Pinpoint the cell where the given text exists, returning its (x, y) midpoint coordinate. 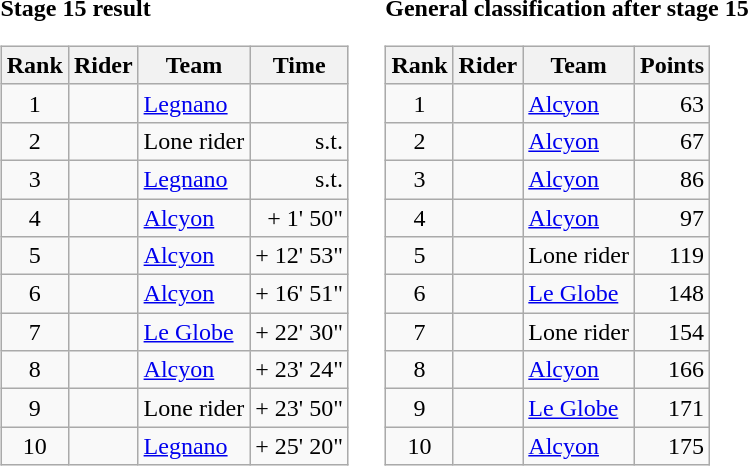
67 (672, 141)
+ 1' 50" (300, 217)
+ 22' 30" (300, 332)
175 (672, 446)
166 (672, 370)
171 (672, 408)
+ 16' 51" (300, 294)
+ 25' 20" (300, 446)
97 (672, 217)
+ 23' 50" (300, 408)
63 (672, 103)
86 (672, 179)
+ 23' 24" (300, 370)
154 (672, 332)
Points (672, 65)
Time (300, 65)
+ 12' 53" (300, 256)
148 (672, 294)
119 (672, 256)
